Determine the [x, y] coordinate at the center of the cell enclosing the given text.  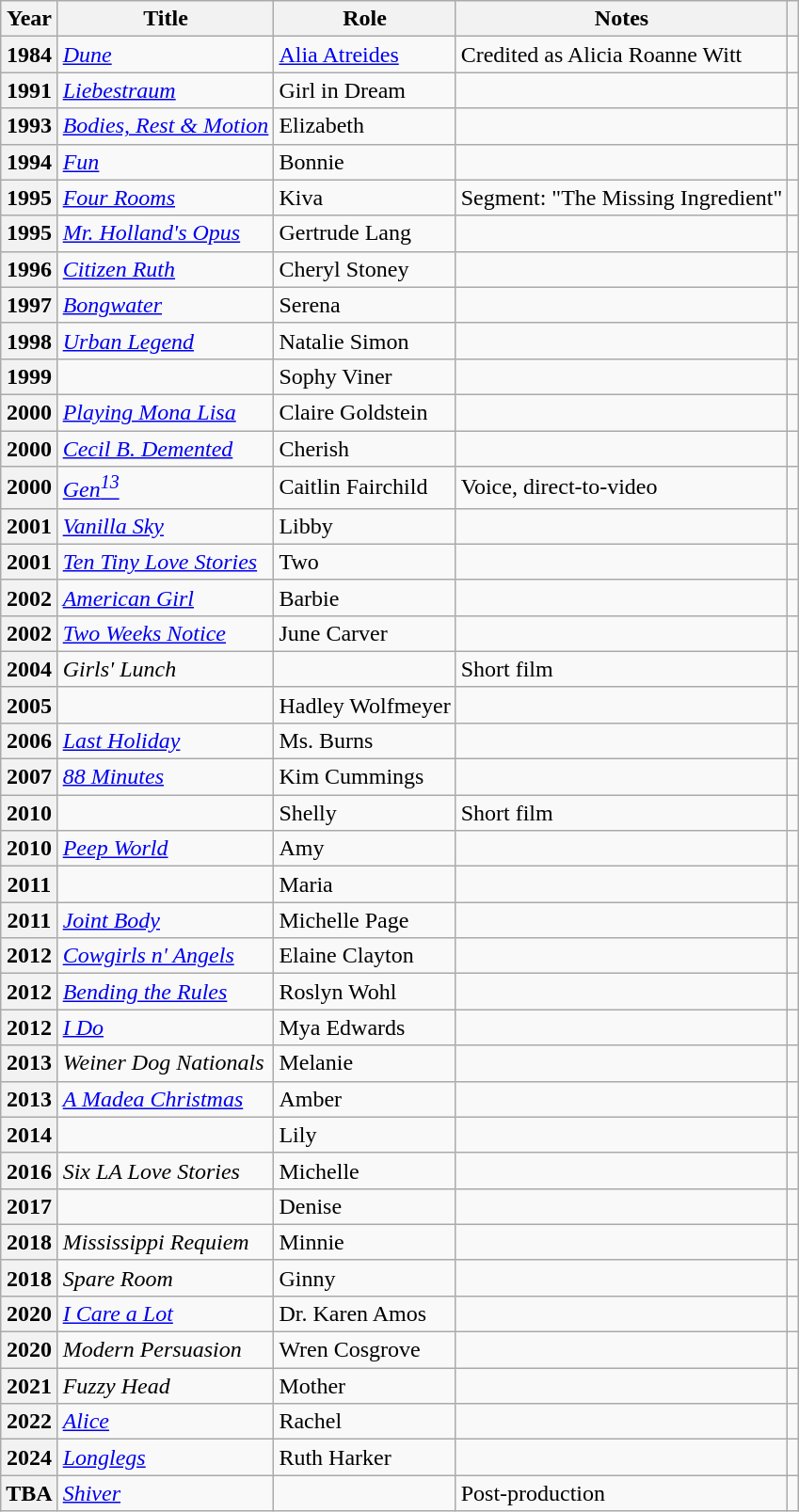
Elaine Clayton [365, 956]
Mya Edwards [365, 1027]
Ms. Burns [365, 740]
Mr. Holland's Opus [166, 233]
Gertrude Lang [365, 233]
Mississippi Requiem [166, 1242]
Six LA Love Stories [166, 1170]
Citizen Ruth [166, 269]
Amber [365, 1099]
Cecil B. Demented [166, 449]
Melanie [365, 1063]
Bonnie [365, 162]
Shiver [166, 1493]
I Care a Lot [166, 1313]
Lily [365, 1135]
Fun [166, 162]
1991 [29, 90]
TBA [29, 1493]
2022 [29, 1422]
Barbie [365, 597]
Kiva [365, 198]
Vanilla Sky [166, 526]
Gen13 [166, 487]
Year [29, 19]
Bongwater [166, 305]
Michelle Page [365, 920]
Segment: "The Missing Ingredient" [621, 198]
2006 [29, 740]
Ten Tiny Love Stories [166, 562]
Peep World [166, 849]
Mother [365, 1386]
Minnie [365, 1242]
Sophy Viner [365, 376]
Liebestraum [166, 90]
Claire Goldstein [365, 412]
Credited as Alicia Roanne Witt [621, 55]
June Carver [365, 633]
I Do [166, 1027]
Bending the Rules [166, 992]
A Madea Christmas [166, 1099]
Role [365, 19]
Two [365, 562]
Serena [365, 305]
Voice, direct-to-video [621, 487]
1997 [29, 305]
Last Holiday [166, 740]
Urban Legend [166, 341]
2007 [29, 777]
1994 [29, 162]
Kim Cummings [365, 777]
Joint Body [166, 920]
Cheryl Stoney [365, 269]
Caitlin Fairchild [365, 487]
Cowgirls n' Angels [166, 956]
1996 [29, 269]
Wren Cosgrove [365, 1350]
1993 [29, 126]
Bodies, Rest & Motion [166, 126]
Four Rooms [166, 198]
Shelly [365, 813]
Rachel [365, 1422]
Denise [365, 1206]
Girl in Dream [365, 90]
Cherish [365, 449]
Libby [365, 526]
1998 [29, 341]
Ginny [365, 1278]
Hadley Wolfmeyer [365, 705]
Notes [621, 19]
1984 [29, 55]
Girls' Lunch [166, 669]
2024 [29, 1457]
2017 [29, 1206]
2005 [29, 705]
88 Minutes [166, 777]
2014 [29, 1135]
2004 [29, 669]
Title [166, 19]
Roslyn Wohl [365, 992]
2016 [29, 1170]
Alia Atreides [365, 55]
Spare Room [166, 1278]
Ruth Harker [365, 1457]
Elizabeth [365, 126]
Fuzzy Head [166, 1386]
Natalie Simon [365, 341]
Longlegs [166, 1457]
1999 [29, 376]
Amy [365, 849]
Dr. Karen Amos [365, 1313]
Weiner Dog Nationals [166, 1063]
Alice [166, 1422]
Maria [365, 884]
Post-production [621, 1493]
2021 [29, 1386]
Dune [166, 55]
Modern Persuasion [166, 1350]
American Girl [166, 597]
Michelle [365, 1170]
Two Weeks Notice [166, 633]
Playing Mona Lisa [166, 412]
